Identify which cell holds the provided text, then report its [X, Y] central coordinate. 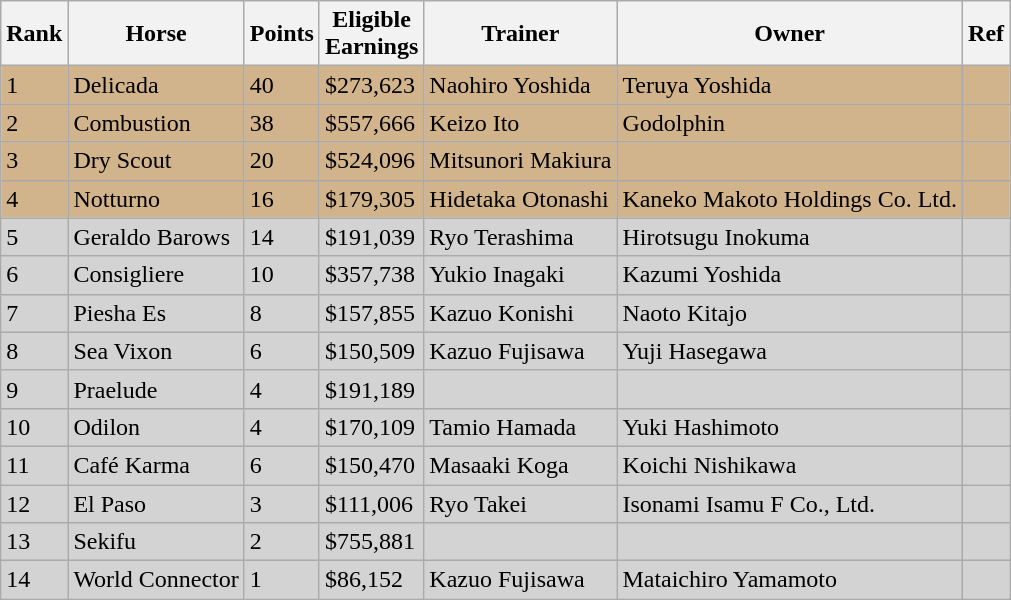
Yukio Inagaki [520, 275]
Yuji Hasegawa [790, 351]
Odilon [156, 427]
$111,006 [371, 503]
$557,666 [371, 123]
$191,189 [371, 389]
Trainer [520, 34]
$157,855 [371, 313]
13 [34, 542]
$86,152 [371, 580]
Koichi Nishikawa [790, 465]
$524,096 [371, 161]
$357,738 [371, 275]
Keizo Ito [520, 123]
Hidetaka Otonashi [520, 199]
Yuki Hashimoto [790, 427]
7 [34, 313]
Horse [156, 34]
$191,039 [371, 237]
Kazumi Yoshida [790, 275]
$150,470 [371, 465]
EligibleEarnings [371, 34]
Ref [986, 34]
Dry Scout [156, 161]
Piesha Es [156, 313]
12 [34, 503]
Mitsunori Makiura [520, 161]
El Paso [156, 503]
Café Karma [156, 465]
$273,623 [371, 85]
Notturno [156, 199]
Mataichiro Yamamoto [790, 580]
Teruya Yoshida [790, 85]
Delicada [156, 85]
Praelude [156, 389]
Naohiro Yoshida [520, 85]
Owner [790, 34]
Sekifu [156, 542]
38 [282, 123]
Isonami Isamu F Co., Ltd. [790, 503]
Consigliere [156, 275]
Kaneko Makoto Holdings Co. Ltd. [790, 199]
Ryo Terashima [520, 237]
Combustion [156, 123]
Geraldo Barows [156, 237]
Rank [34, 34]
Godolphin [790, 123]
Naoto Kitajo [790, 313]
Kazuo Konishi [520, 313]
9 [34, 389]
Hirotsugu Inokuma [790, 237]
$755,881 [371, 542]
40 [282, 85]
20 [282, 161]
Sea Vixon [156, 351]
$170,109 [371, 427]
$150,509 [371, 351]
11 [34, 465]
$179,305 [371, 199]
Masaaki Koga [520, 465]
Ryo Takei [520, 503]
Tamio Hamada [520, 427]
16 [282, 199]
5 [34, 237]
World Connector [156, 580]
Points [282, 34]
